Pinpoint the cell where the given text exists, returning its [x, y] midpoint coordinate. 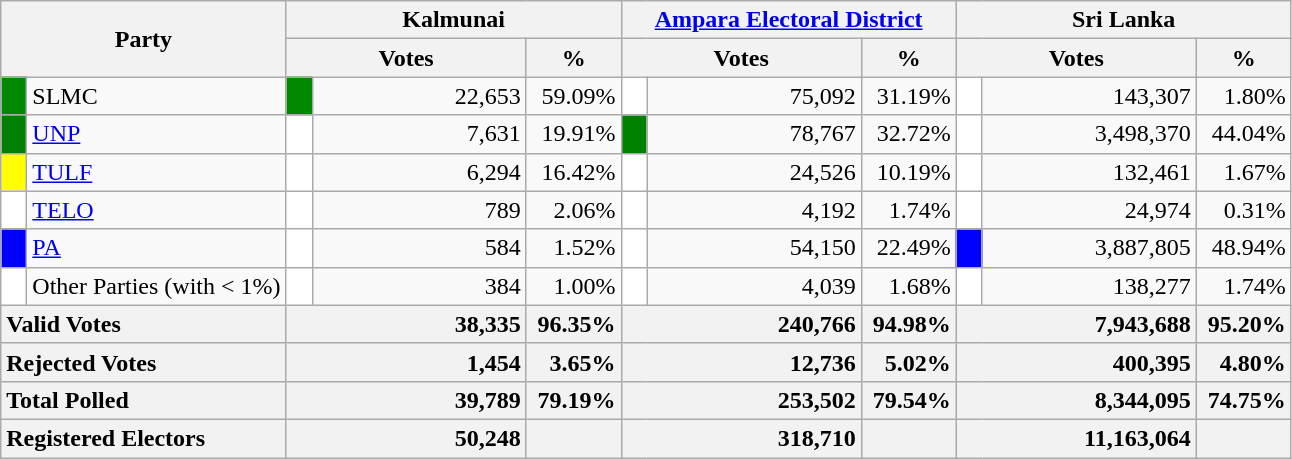
1.68% [908, 286]
96.35% [574, 324]
789 [419, 210]
22,653 [419, 96]
1.00% [574, 286]
318,710 [741, 438]
95.20% [1244, 324]
7,943,688 [1076, 324]
1.67% [1244, 172]
22.49% [908, 248]
48.94% [1244, 248]
3,887,805 [1089, 248]
TELO [156, 210]
10.19% [908, 172]
5.02% [908, 362]
Sri Lanka [1124, 20]
PA [156, 248]
0.31% [1244, 210]
TULF [156, 172]
Rejected Votes [144, 362]
4,039 [754, 286]
240,766 [741, 324]
3.65% [574, 362]
143,307 [1089, 96]
54,150 [754, 248]
12,736 [741, 362]
7,631 [419, 134]
132,461 [1089, 172]
1,454 [406, 362]
78,767 [754, 134]
8,344,095 [1076, 400]
4.80% [1244, 362]
59.09% [574, 96]
Other Parties (with < 1%) [156, 286]
384 [419, 286]
24,526 [754, 172]
19.91% [574, 134]
1.80% [1244, 96]
79.19% [574, 400]
3,498,370 [1089, 134]
31.19% [908, 96]
94.98% [908, 324]
44.04% [1244, 134]
Valid Votes [144, 324]
Ampara Electoral District [788, 20]
39,789 [406, 400]
4,192 [754, 210]
Total Polled [144, 400]
UNP [156, 134]
Kalmunai [454, 20]
24,974 [1089, 210]
Party [144, 39]
75,092 [754, 96]
1.52% [574, 248]
16.42% [574, 172]
6,294 [419, 172]
SLMC [156, 96]
400,395 [1076, 362]
79.54% [908, 400]
32.72% [908, 134]
11,163,064 [1076, 438]
138,277 [1089, 286]
50,248 [406, 438]
38,335 [406, 324]
584 [419, 248]
253,502 [741, 400]
74.75% [1244, 400]
2.06% [574, 210]
Registered Electors [144, 438]
